For the text-containing cell, return its midpoint in [X, Y] coordinate format. 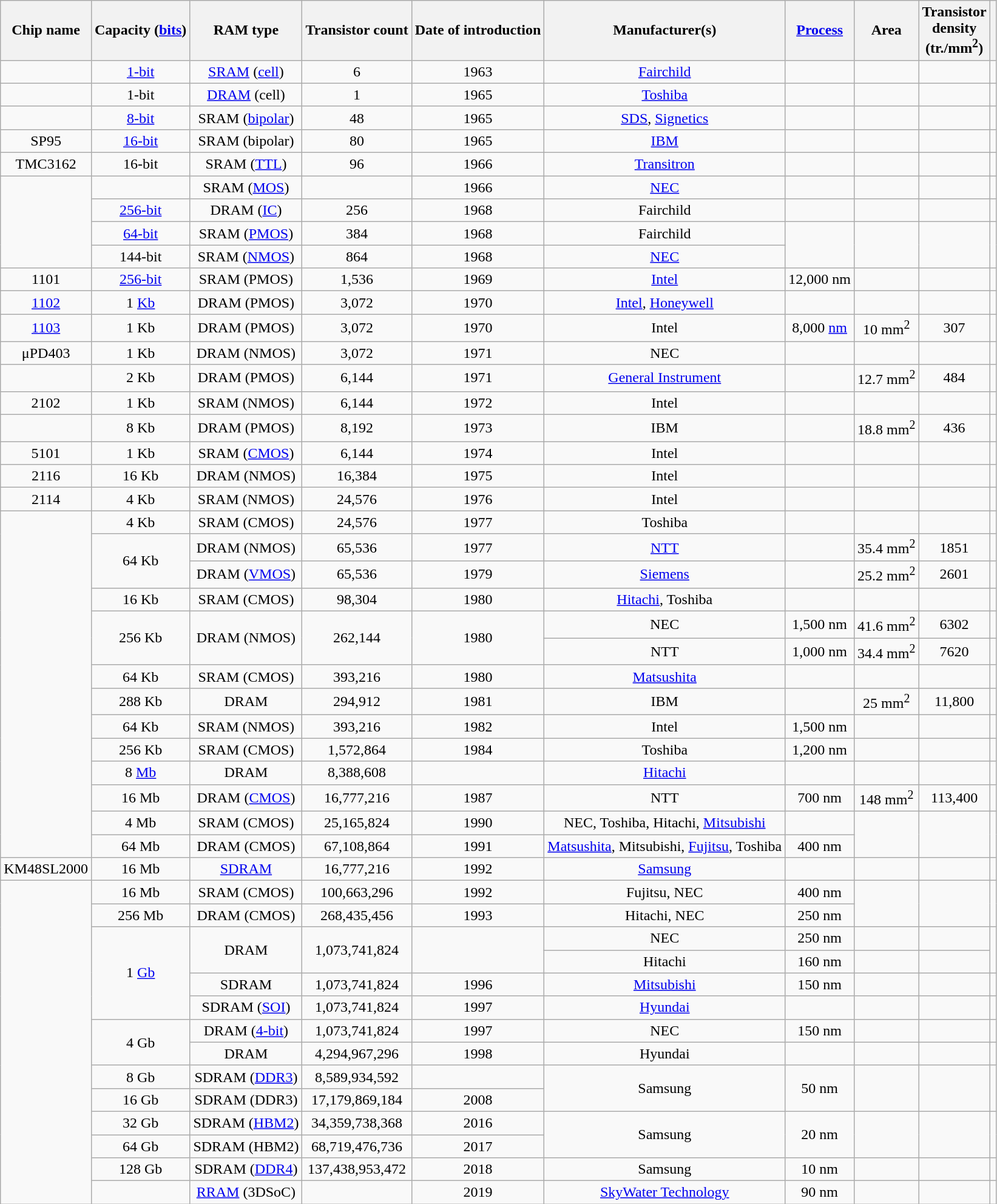
8,589,934,592 [357, 1077]
16 Gb [140, 1100]
1,572,864 [357, 750]
12.7 mm2 [887, 378]
Chip name [46, 30]
1990 [478, 823]
1 Gb [140, 973]
25,165,824 [357, 823]
256 [357, 210]
90 nm [820, 1192]
64 Gb [140, 1146]
1,200 nm [820, 750]
268,435,456 [357, 915]
17,179,869,184 [357, 1100]
1993 [478, 915]
8,192 [357, 428]
Manufacturer(s) [665, 30]
SRAM (TTL) [246, 164]
64 Mb [140, 846]
128 Gb [140, 1169]
436 [954, 428]
SDRAM (SOI) [246, 1007]
2601 [954, 575]
1102 [46, 303]
1851 [954, 547]
67,108,864 [357, 846]
Hitachi, Toshiba [665, 599]
7620 [954, 651]
2102 [46, 403]
700 nm [820, 798]
SkyWater Technology [665, 1192]
2019 [478, 1192]
34.4 mm2 [887, 651]
148 mm2 [887, 798]
Hitachi, NEC [665, 915]
1103 [46, 328]
6 [357, 72]
34,359,738,368 [357, 1123]
2 Kb [140, 378]
4,294,967,296 [357, 1054]
4 Mb [140, 823]
DRAM (4-bit) [246, 1031]
144-bit [140, 257]
10 nm [820, 1169]
25.2 mm2 [887, 575]
41.6 mm2 [887, 625]
256 Mb [140, 915]
288 Kb [140, 701]
1979 [478, 575]
Date of introduction [478, 30]
12,000 nm [820, 280]
1,000 nm [820, 651]
DRAM (IC) [246, 210]
18.8 mm2 [887, 428]
1984 [478, 750]
2114 [46, 499]
Transitron [665, 164]
Mitsubishi [665, 984]
100,663,296 [357, 892]
8 Mb [140, 773]
1976 [478, 499]
307 [954, 328]
8,000 nm [820, 328]
294,912 [357, 701]
1963 [478, 72]
1996 [478, 984]
2017 [478, 1146]
RRAM (3DSoC) [246, 1192]
35.4 mm2 [887, 547]
16,384 [357, 476]
KM48SL2000 [46, 869]
32 Gb [140, 1123]
98,304 [357, 599]
SRAM (cell) [246, 72]
1974 [478, 453]
10 mm2 [887, 328]
Matsushita, Mitsubishi, Fujitsu, Toshiba [665, 846]
NEC, Toshiba, Hitachi, Mitsubishi [665, 823]
48 [357, 118]
484 [954, 378]
Process [820, 30]
8 Gb [140, 1077]
Transistordensity(tr./mm2) [954, 30]
1 [357, 95]
1972 [478, 403]
DRAM (cell) [246, 95]
μPD403 [46, 353]
1,536 [357, 280]
2008 [478, 1100]
SP95 [46, 141]
113,400 [954, 798]
4 Gb [140, 1042]
2116 [46, 476]
96 [357, 164]
137,438,953,472 [357, 1169]
Transistor count [357, 30]
80 [357, 141]
2016 [478, 1123]
6302 [954, 625]
1969 [478, 280]
20 nm [820, 1134]
Capacity (bits) [140, 30]
160 nm [820, 961]
384 [357, 234]
1991 [478, 846]
8-bit [140, 118]
8 Kb [140, 428]
1987 [478, 798]
1982 [478, 727]
Siemens [665, 575]
General Instrument [665, 378]
TMC3162 [46, 164]
DRAM (VMOS) [246, 575]
2018 [478, 1169]
1973 [478, 428]
RAM type [246, 30]
68,719,476,736 [357, 1146]
SDRAM (DDR4) [246, 1169]
25 mm2 [887, 701]
8,388,608 [357, 773]
Matsushita [665, 676]
64-bit [140, 234]
11,800 [954, 701]
1998 [478, 1054]
Area [887, 30]
50 nm [820, 1088]
5101 [46, 453]
Fujitsu, NEC [665, 892]
1981 [478, 701]
864 [357, 257]
1975 [478, 476]
262,144 [357, 638]
SRAM (MOS) [246, 187]
Intel, Honeywell [665, 303]
1101 [46, 280]
SDS, Signetics [665, 118]
